Pinpoint the cell where the given text exists, returning its [X, Y] midpoint coordinate. 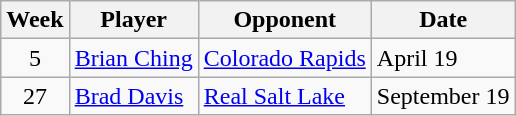
Brad Davis [134, 96]
27 [35, 96]
Colorado Rapids [284, 58]
Real Salt Lake [284, 96]
April 19 [443, 58]
Opponent [284, 20]
Player [134, 20]
Week [35, 20]
Date [443, 20]
5 [35, 58]
Brian Ching [134, 58]
September 19 [443, 96]
